Identify which cell holds the provided text, then report its (X, Y) central coordinate. 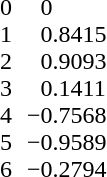
9589 (83, 142)
5 (6, 142)
8415 (83, 34)
1 (6, 34)
7568 (83, 116)
3 (6, 88)
1411 (83, 88)
9093 (83, 62)
2 (6, 62)
4 (6, 116)
